From the cell containing the given text, extract its center point as (X, Y) coordinate. 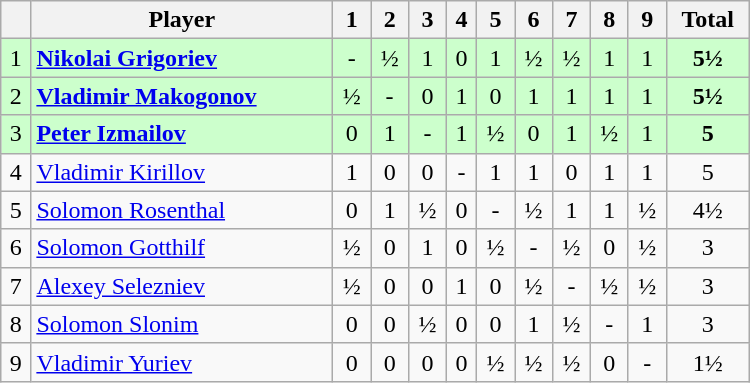
Nikolai Grigoriev (182, 58)
Total (708, 20)
Player (182, 20)
Vladimir Kirillov (182, 172)
1½ (708, 362)
Solomon Slonim (182, 324)
Solomon Rosenthal (182, 210)
4½ (708, 210)
Alexey Selezniev (182, 286)
Solomon Gotthilf (182, 248)
Vladimir Yuriev (182, 362)
Peter Izmailov (182, 134)
Vladimir Makogonov (182, 96)
